Find where the given text appears and provide that cell's center as [X, Y] coordinate. 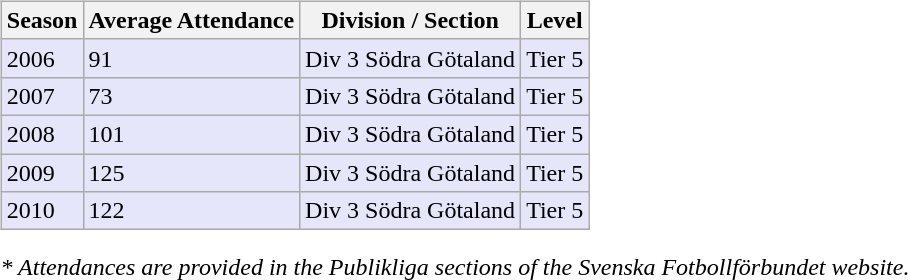
Division / Section [410, 20]
2007 [42, 96]
Level [555, 20]
122 [192, 211]
2008 [42, 134]
125 [192, 173]
Average Attendance [192, 20]
2010 [42, 211]
73 [192, 96]
2009 [42, 173]
2006 [42, 58]
91 [192, 58]
101 [192, 134]
Season [42, 20]
